Return the [X, Y] coordinate for the center point of the cell that contains the specified text.  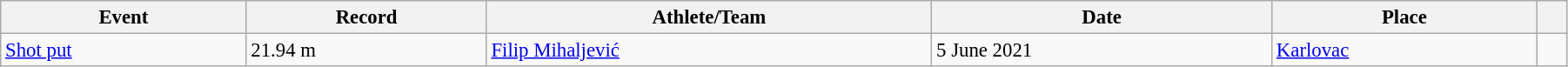
Event [124, 17]
Place [1404, 17]
Karlovac [1404, 50]
Record [366, 17]
Filip Mihaljević [709, 50]
Date [1102, 17]
Athlete/Team [709, 17]
5 June 2021 [1102, 50]
21.94 m [366, 50]
Shot put [124, 50]
